For the text-containing cell, return its midpoint in (x, y) coordinate format. 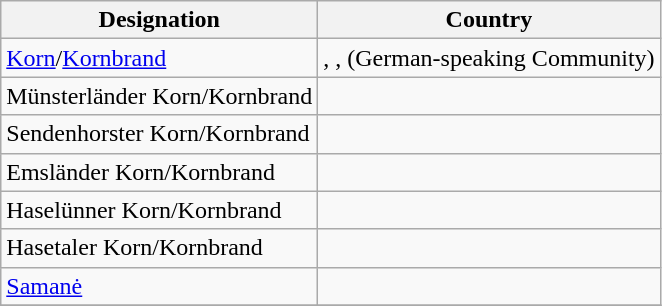
Korn/Kornbrand (160, 58)
Münsterländer Korn/Kornbrand (160, 96)
Hasetaler Korn/Kornbrand (160, 248)
Country (489, 20)
Emsländer Korn/Kornbrand (160, 172)
Designation (160, 20)
Sendenhorster Korn/Kornbrand (160, 134)
, , (German-speaking Community) (489, 58)
Samanė (160, 286)
Haselünner Korn/Kornbrand (160, 210)
